Locate the cell with the specified text and output its (X, Y) center coordinate. 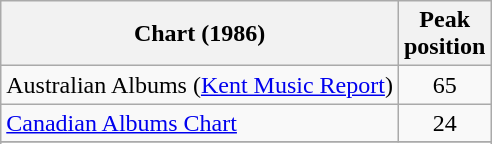
24 (444, 123)
65 (444, 85)
Chart (1986) (200, 34)
Australian Albums (Kent Music Report) (200, 85)
Canadian Albums Chart (200, 123)
Peakposition (444, 34)
